For the text-containing cell, return its midpoint in (x, y) coordinate format. 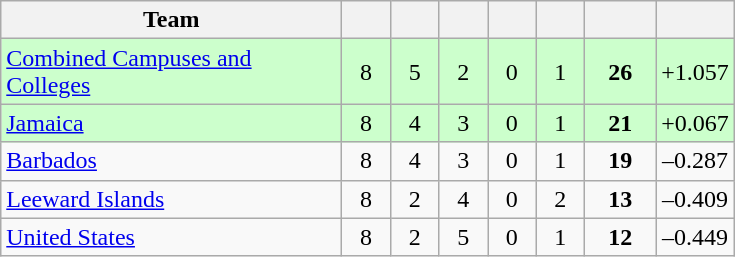
Jamaica (172, 123)
+0.067 (696, 123)
26 (620, 72)
Barbados (172, 161)
19 (620, 161)
Leeward Islands (172, 199)
–0.409 (696, 199)
–0.449 (696, 237)
12 (620, 237)
+1.057 (696, 72)
21 (620, 123)
Team (172, 20)
–0.287 (696, 161)
13 (620, 199)
United States (172, 237)
Combined Campuses and Colleges (172, 72)
